Scan for the cell matching the given text and deliver its (x, y) coordinate at center. 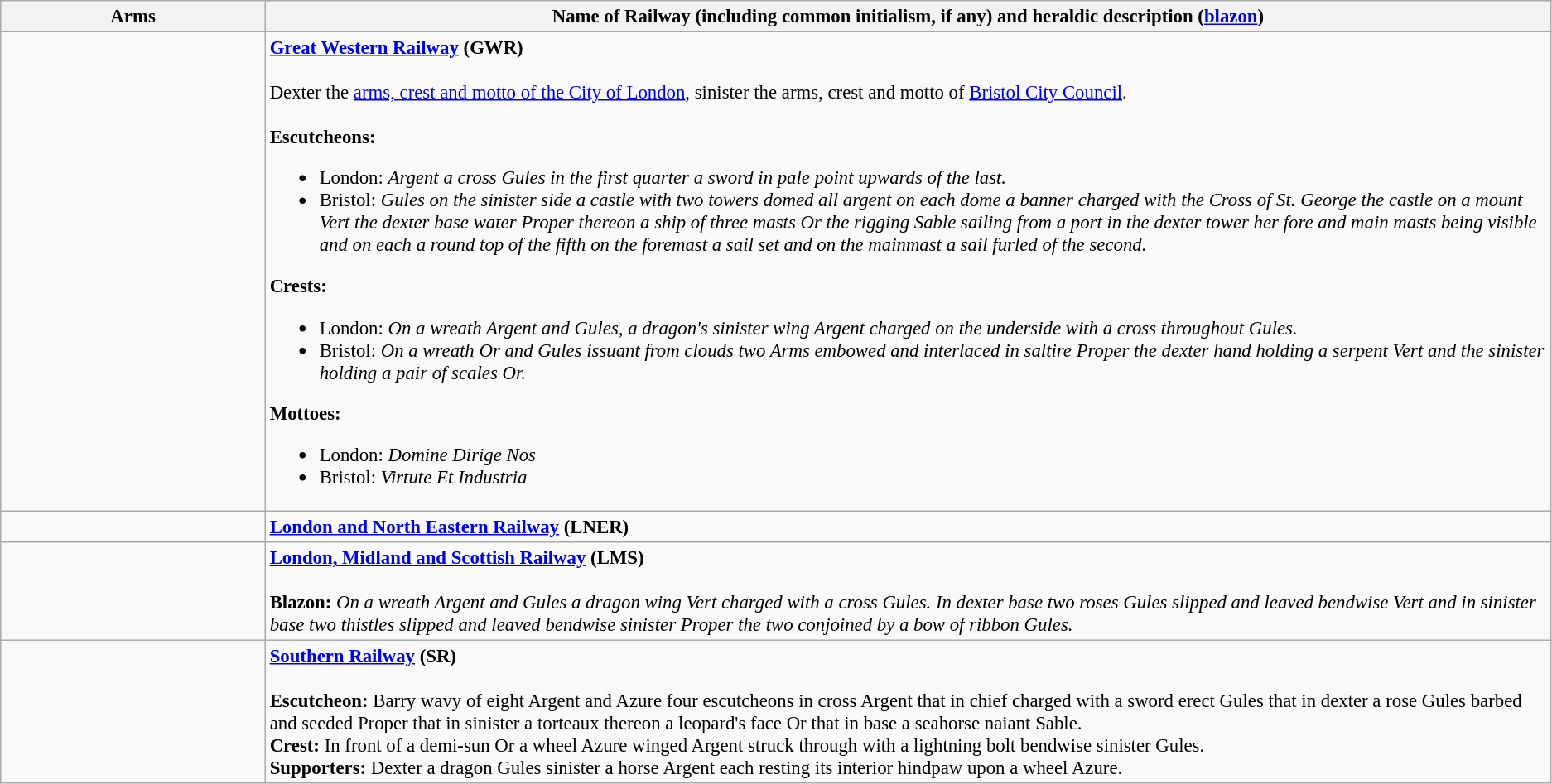
Name of Railway (including common initialism, if any) and heraldic description (blazon) (908, 17)
London and North Eastern Railway (LNER) (908, 527)
Arms (133, 17)
